Pinpoint the cell where the given text exists, returning its (X, Y) midpoint coordinate. 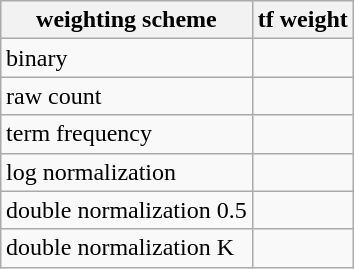
binary (127, 58)
double normalization 0.5 (127, 210)
double normalization K (127, 248)
log normalization (127, 172)
tf weight (302, 20)
term frequency (127, 134)
raw count (127, 96)
weighting scheme (127, 20)
